Search for the cell housing the specified text and yield its [X, Y] center coordinate. 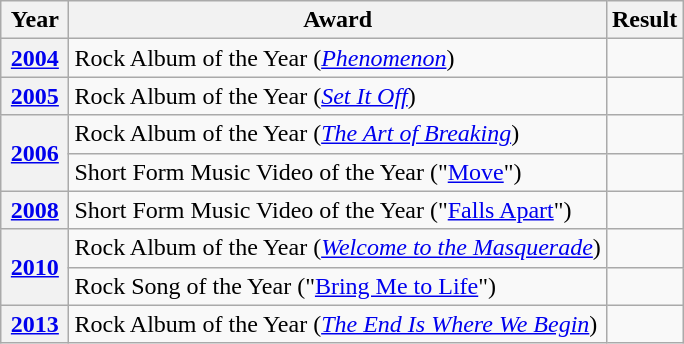
Short Form Music Video of the Year ("Falls Apart") [338, 210]
2010 [35, 267]
Year [35, 20]
2005 [35, 96]
Rock Album of the Year (Welcome to the Masquerade) [338, 248]
2013 [35, 324]
Award [338, 20]
Rock Album of the Year (Phenomenon) [338, 58]
Rock Album of the Year (The End Is Where We Begin) [338, 324]
Rock Album of the Year (Set It Off) [338, 96]
Result [644, 20]
Rock Album of the Year (The Art of Breaking) [338, 134]
Rock Song of the Year ("Bring Me to Life") [338, 286]
2006 [35, 153]
Short Form Music Video of the Year ("Move") [338, 172]
2004 [35, 58]
2008 [35, 210]
